Locate the cell with the specified text and output its (X, Y) center coordinate. 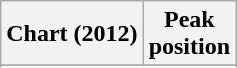
Chart (2012) (72, 34)
Peak position (189, 34)
